Determine the (X, Y) coordinate at the center of the cell enclosing the given text.  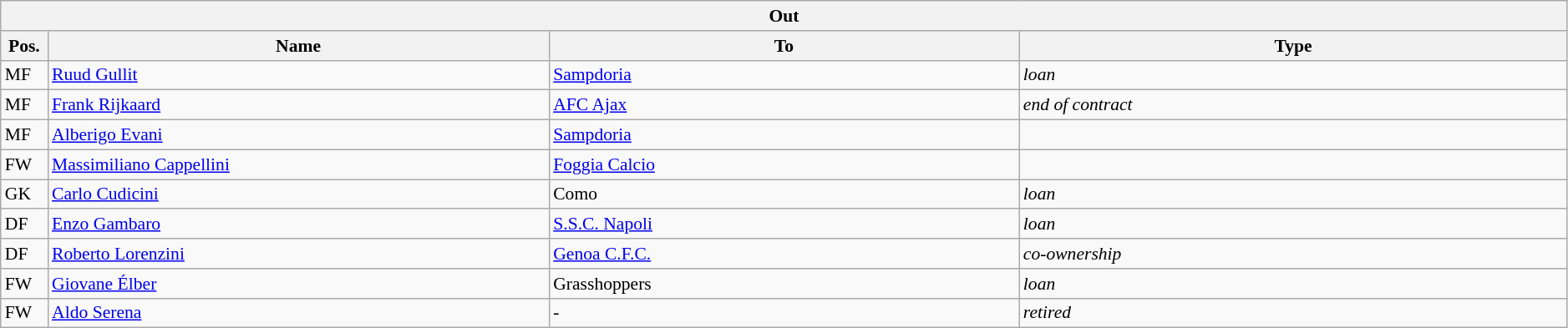
- (784, 313)
Carlo Cudicini (298, 194)
Giovane Élber (298, 284)
Ruud Gullit (298, 75)
Grasshoppers (784, 284)
To (784, 46)
retired (1293, 313)
Out (784, 16)
S.S.C. Napoli (784, 225)
Roberto Lorenzini (298, 254)
Como (784, 194)
co-ownership (1293, 254)
Name (298, 46)
Enzo Gambaro (298, 225)
end of contract (1293, 105)
Frank Rijkaard (298, 105)
Pos. (24, 46)
GK (24, 194)
Alberigo Evani (298, 135)
Genoa C.F.C. (784, 254)
Type (1293, 46)
Foggia Calcio (784, 164)
AFC Ajax (784, 105)
Massimiliano Cappellini (298, 164)
Aldo Serena (298, 313)
